Output the [x, y] coordinate of the center of the cell containing the given text.  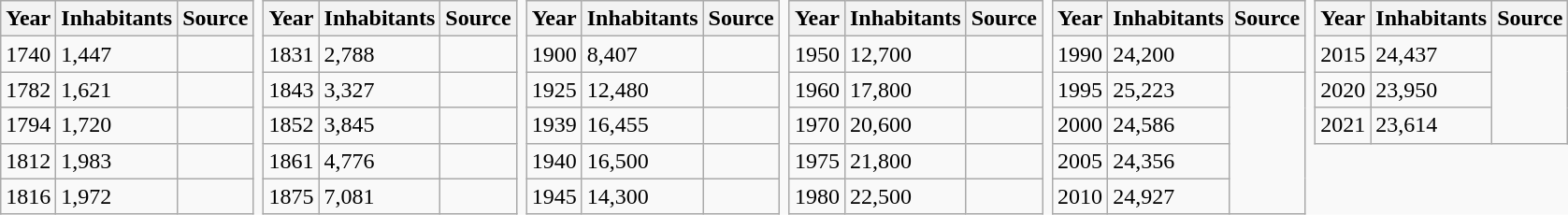
1816 [28, 196]
3,845 [380, 125]
23,614 [1431, 125]
7,081 [380, 196]
25,223 [1169, 90]
1970 [817, 125]
24,927 [1169, 196]
24,356 [1169, 161]
2010 [1081, 196]
2,788 [380, 54]
16,455 [642, 125]
1925 [554, 90]
12,480 [642, 90]
1939 [554, 125]
8,407 [642, 54]
1740 [28, 54]
1980 [817, 196]
1812 [28, 161]
1940 [554, 161]
1852 [292, 125]
1782 [28, 90]
1843 [292, 90]
1990 [1081, 54]
1,720 [117, 125]
12,700 [905, 54]
1,621 [117, 90]
3,327 [380, 90]
1861 [292, 161]
1,983 [117, 161]
17,800 [905, 90]
21,800 [905, 161]
1831 [292, 54]
16,500 [642, 161]
2015 [1343, 54]
2020 [1343, 90]
24,200 [1169, 54]
2005 [1081, 161]
24,437 [1431, 54]
23,950 [1431, 90]
1875 [292, 196]
20,600 [905, 125]
1794 [28, 125]
1,447 [117, 54]
2021 [1343, 125]
1975 [817, 161]
14,300 [642, 196]
2000 [1081, 125]
1950 [817, 54]
1900 [554, 54]
24,586 [1169, 125]
1995 [1081, 90]
1,972 [117, 196]
1960 [817, 90]
1945 [554, 196]
4,776 [380, 161]
22,500 [905, 196]
